Scan for the cell matching the given text and deliver its [x, y] coordinate at center. 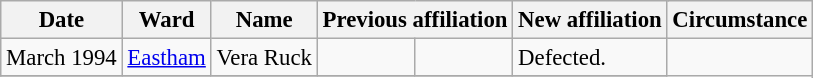
Name [264, 20]
New affiliation [590, 20]
Vera Ruck [264, 58]
Circumstance [740, 20]
Ward [166, 20]
Eastham [166, 58]
Defected. [590, 58]
Date [62, 20]
March 1994 [62, 58]
Previous affiliation [415, 20]
